Find where the given text appears and provide that cell's center as [x, y] coordinate. 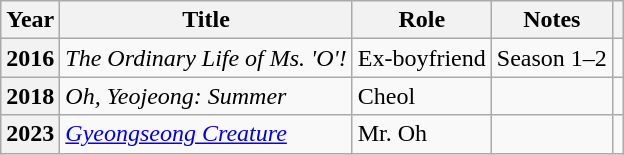
Role [422, 20]
Title [206, 20]
Year [30, 20]
Cheol [422, 96]
Notes [552, 20]
Oh, Yeojeong: Summer [206, 96]
The Ordinary Life of Ms. 'O'! [206, 58]
Season 1–2 [552, 58]
Ex-boyfriend [422, 58]
2016 [30, 58]
Gyeongseong Creature [206, 134]
2018 [30, 96]
Mr. Oh [422, 134]
2023 [30, 134]
